Scan for the cell matching the given text and deliver its [X, Y] coordinate at center. 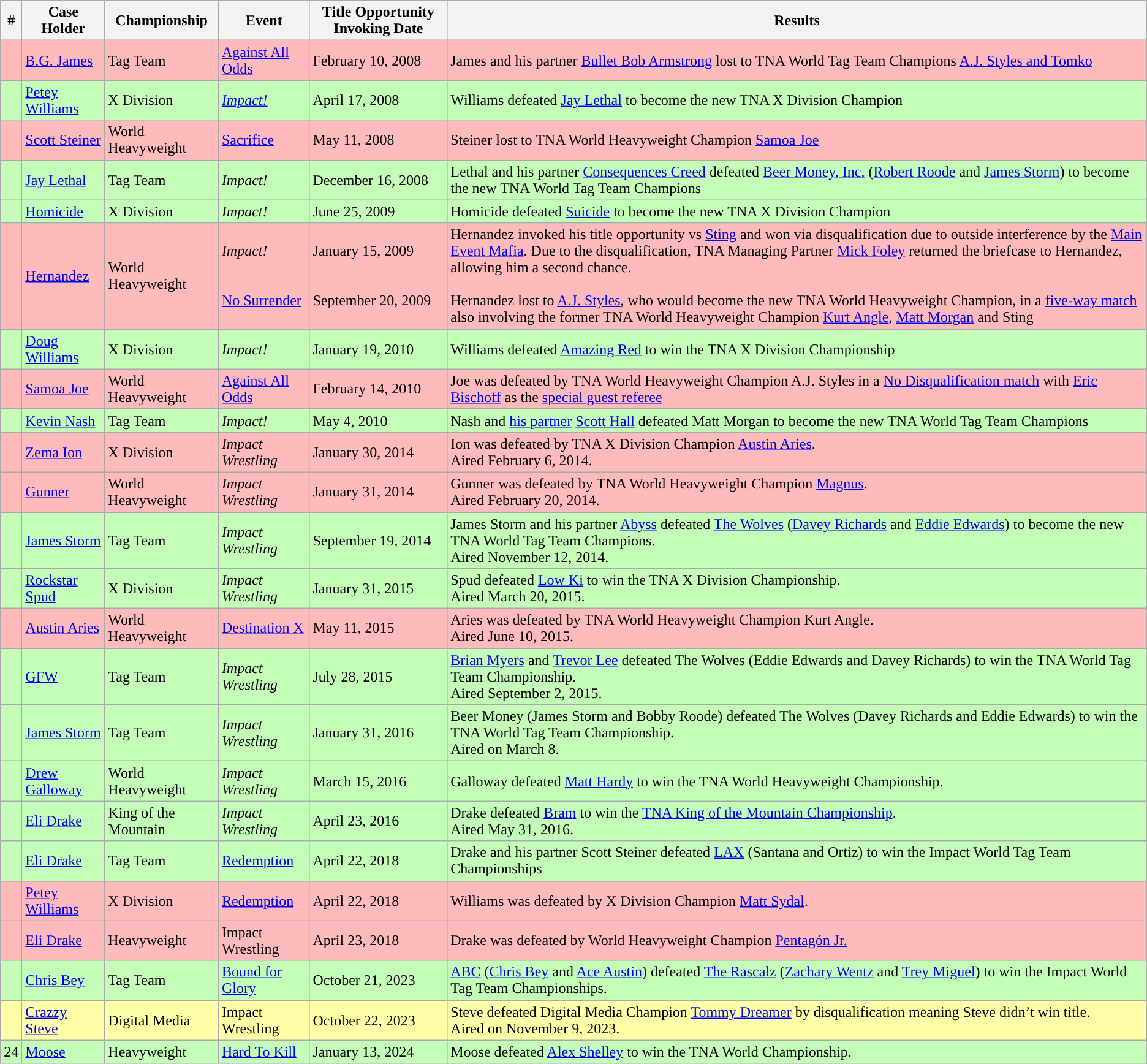
October 22, 2023 [379, 1020]
Zema Ion [64, 452]
January 31, 2015 [379, 588]
January 31, 2016 [379, 733]
Brian Myers and Trevor Lee defeated The Wolves (Eddie Edwards and Davey Richards) to win the TNA World Tag Team Championship.Aired September 2, 2015. [797, 677]
Chris Bey [64, 981]
April 23, 2018 [379, 940]
Drake was defeated by World Heavyweight Champion Pentagón Jr. [797, 940]
Drew Galloway [64, 781]
Williams defeated Amazing Red to win the TNA X Division Championship [797, 349]
Hernandez [64, 276]
April 17, 2008 [379, 101]
May 4, 2010 [379, 420]
January 13, 2024 [379, 1052]
September 19, 2014 [379, 541]
February 10, 2008 [379, 60]
Event [263, 21]
# [11, 21]
Nash and his partner Scott Hall defeated Matt Morgan to become the new TNA World Tag Team Champions [797, 420]
Destination X [263, 629]
Williams defeated Jay Lethal to become the new TNA X Division Champion [797, 101]
December 16, 2008 [379, 180]
Hard To Kill [263, 1052]
January 31, 2014 [379, 492]
Championship [162, 21]
Kevin Nash [64, 420]
Gunner [64, 492]
January 15, 2009September 20, 2009 [379, 276]
Doug Williams [64, 349]
February 14, 2010 [379, 389]
May 11, 2008 [379, 140]
Bound for Glory [263, 981]
July 28, 2015 [379, 677]
Moose defeated Alex Shelley to win the TNA World Championship. [797, 1052]
Spud defeated Low Ki to win the TNA X Division Championship.Aired March 20, 2015. [797, 588]
January 19, 2010 [379, 349]
King of the Mountain [162, 821]
Ion was defeated by TNA X Division Champion Austin Aries.Aired February 6, 2014. [797, 452]
Homicide [64, 211]
Results [797, 21]
James and his partner Bullet Bob Armstrong lost to TNA World Tag Team Champions A.J. Styles and Tomko [797, 60]
Drake and his partner Scott Steiner defeated LAX (Santana and Ortiz) to win the Impact World Tag Team Championships [797, 861]
Steiner lost to TNA World Heavyweight Champion Samoa Joe [797, 140]
Galloway defeated Matt Hardy to win the TNA World Heavyweight Championship. [797, 781]
Moose [64, 1052]
April 23, 2016 [379, 821]
Jay Lethal [64, 180]
Scott Steiner [64, 140]
Crazzy Steve [64, 1020]
Sacrifice [263, 140]
Digital Media [162, 1020]
Austin Aries [64, 629]
B.G. James [64, 60]
Joe was defeated by TNA World Heavyweight Champion A.J. Styles in a No Disqualification match with Eric Bischoff as the special guest referee [797, 389]
Steve defeated Digital Media Champion Tommy Dreamer by disqualification meaning Steve didn’t win title.Aired on November 9, 2023. [797, 1020]
Case Holder [64, 21]
March 15, 2016 [379, 781]
GFW [64, 677]
Gunner was defeated by TNA World Heavyweight Champion Magnus.Aired February 20, 2014. [797, 492]
Impact!No Surrender [263, 276]
January 30, 2014 [379, 452]
Lethal and his partner Consequences Creed defeated Beer Money, Inc. (Robert Roode and James Storm) to become the new TNA World Tag Team Champions [797, 180]
May 11, 2015 [379, 629]
24 [11, 1052]
June 25, 2009 [379, 211]
October 21, 2023 [379, 981]
Samoa Joe [64, 389]
Williams was defeated by X Division Champion Matt Sydal. [797, 901]
ABC (Chris Bey and Ace Austin) defeated The Rascalz (Zachary Wentz and Trey Miguel) to win the Impact World Tag Team Championships. [797, 981]
Drake defeated Bram to win the TNA King of the Mountain Championship.Aired May 31, 2016. [797, 821]
Homicide defeated Suicide to become the new TNA X Division Champion [797, 211]
Rockstar Spud [64, 588]
Title Opportunity Invoking Date [379, 21]
Aries was defeated by TNA World Heavyweight Champion Kurt Angle.Aired June 10, 2015. [797, 629]
